Identify which cell holds the provided text, then report its [X, Y] central coordinate. 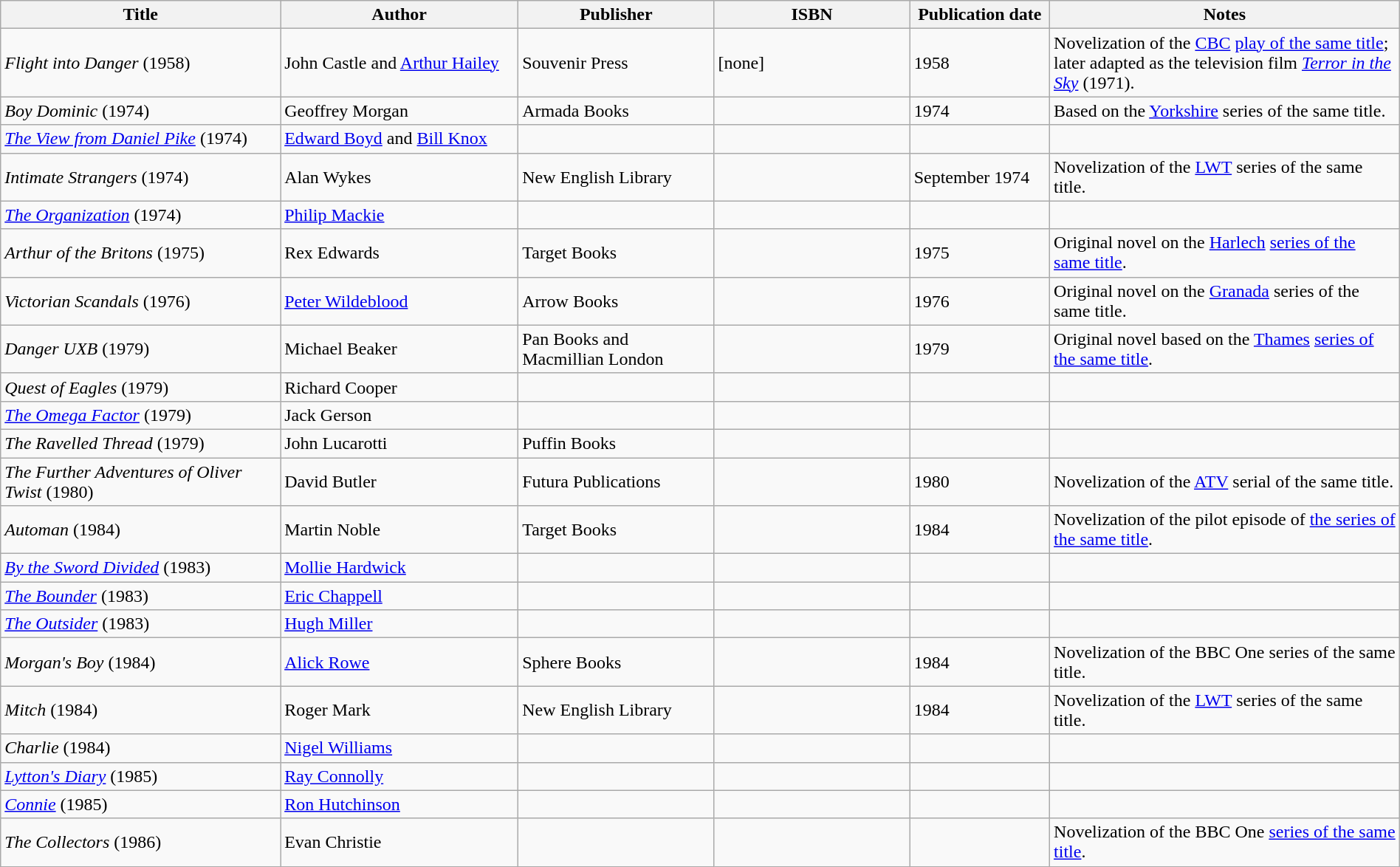
Rex Edwards [399, 253]
Lytton's Diary (1985) [140, 776]
Connie (1985) [140, 804]
1979 [979, 349]
The Ravelled Thread (1979) [140, 443]
Morgan's Boy (1984) [140, 662]
1958 [979, 63]
Sphere Books [616, 662]
Peter Wildeblood [399, 301]
Original novel on the Granada series of the same title. [1225, 301]
Intimate Strangers (1974) [140, 177]
John Castle and Arthur Hailey [399, 63]
Author [399, 15]
Eric Chappell [399, 596]
Notes [1225, 15]
1975 [979, 253]
Armada Books [616, 111]
Novelization of the pilot episode of the series of the same title. [1225, 530]
Publisher [616, 15]
Edward Boyd and Bill Knox [399, 139]
Philip Mackie [399, 215]
September 1974 [979, 177]
Hugh Miller [399, 624]
Publication date [979, 15]
Jack Gerson [399, 415]
Futura Publications [616, 482]
The Organization (1974) [140, 215]
1976 [979, 301]
Original novel on the Harlech series of the same title. [1225, 253]
[none] [812, 63]
Danger UXB (1979) [140, 349]
Quest of Eagles (1979) [140, 387]
Mitch (1984) [140, 710]
Richard Cooper [399, 387]
Martin Noble [399, 530]
Automan (1984) [140, 530]
The Outsider (1983) [140, 624]
Original novel based on the Thames series of the same title. [1225, 349]
Based on the Yorkshire series of the same title. [1225, 111]
Alan Wykes [399, 177]
Roger Mark [399, 710]
Arrow Books [616, 301]
Pan Books and Macmillian London [616, 349]
Victorian Scandals (1976) [140, 301]
Charlie (1984) [140, 748]
The Omega Factor (1979) [140, 415]
By the Sword Divided (1983) [140, 568]
Flight into Danger (1958) [140, 63]
Puffin Books [616, 443]
Alick Rowe [399, 662]
The Collectors (1986) [140, 842]
Title [140, 15]
1974 [979, 111]
ISBN [812, 15]
Boy Dominic (1974) [140, 111]
Novelization of the ATV serial of the same title. [1225, 482]
Evan Christie [399, 842]
Ron Hutchinson [399, 804]
Michael Beaker [399, 349]
Souvenir Press [616, 63]
David Butler [399, 482]
Nigel Williams [399, 748]
John Lucarotti [399, 443]
Geoffrey Morgan [399, 111]
The Further Adventures of Oliver Twist (1980) [140, 482]
Ray Connolly [399, 776]
Arthur of the Britons (1975) [140, 253]
Novelization of the CBC play of the same title; later adapted as the television film Terror in the Sky (1971). [1225, 63]
The Bounder (1983) [140, 596]
Mollie Hardwick [399, 568]
1980 [979, 482]
The View from Daniel Pike (1974) [140, 139]
